Locate the cell with the specified text and output its [x, y] center coordinate. 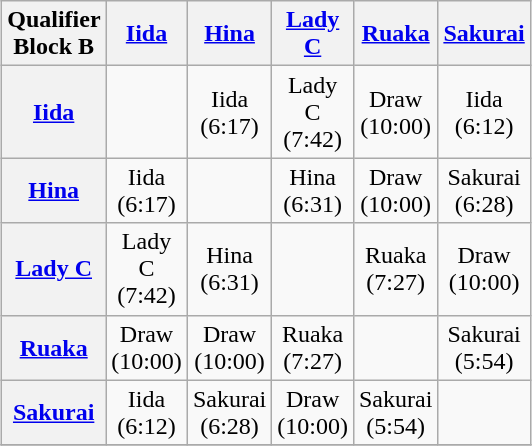
Qualifier Block B [54, 34]
